From the cell containing the given text, extract its center point as (X, Y) coordinate. 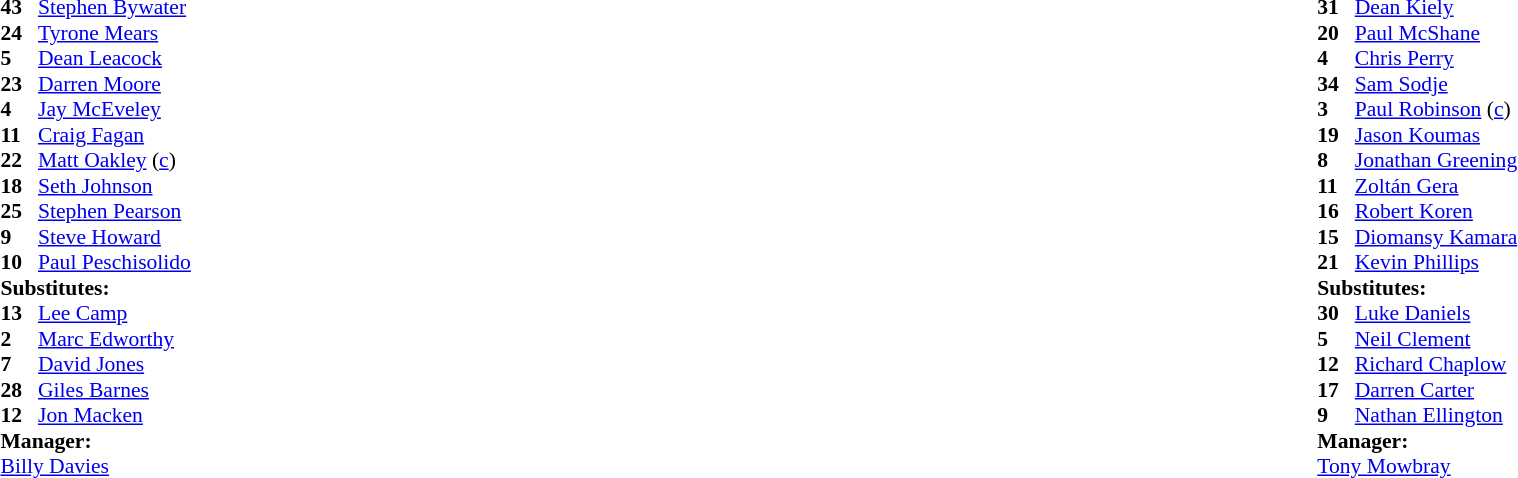
21 (1336, 263)
7 (19, 365)
Jonathan Greening (1436, 161)
Zoltán Gera (1436, 186)
Luke Daniels (1436, 313)
18 (19, 186)
Dean Leacock (114, 59)
Craig Fagan (114, 135)
25 (19, 211)
Robert Koren (1436, 211)
Jay McEveley (114, 109)
Diomansy Kamara (1436, 237)
Giles Barnes (114, 390)
Chris Perry (1436, 59)
24 (19, 33)
2 (19, 339)
Jon Macken (114, 415)
Richard Chaplow (1436, 365)
Seth Johnson (114, 186)
34 (1336, 84)
Marc Edworthy (114, 339)
Darren Moore (114, 84)
Stephen Pearson (114, 211)
Steve Howard (114, 237)
17 (1336, 390)
10 (19, 263)
30 (1336, 313)
Paul Peschisolido (114, 263)
8 (1336, 161)
Darren Carter (1436, 390)
19 (1336, 135)
28 (19, 390)
Nathan Ellington (1436, 415)
Kevin Phillips (1436, 263)
3 (1336, 109)
16 (1336, 211)
Tyrone Mears (114, 33)
Jason Koumas (1436, 135)
Sam Sodje (1436, 84)
23 (19, 84)
Lee Camp (114, 313)
David Jones (114, 365)
20 (1336, 33)
22 (19, 161)
13 (19, 313)
15 (1336, 237)
Matt Oakley (c) (114, 161)
Neil Clement (1436, 339)
Paul Robinson (c) (1436, 109)
Paul McShane (1436, 33)
